Scan for the cell matching the given text and deliver its [X, Y] coordinate at center. 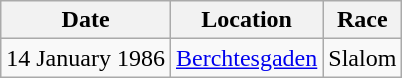
Slalom [362, 58]
Date [86, 20]
14 January 1986 [86, 58]
Race [362, 20]
Berchtesgaden [246, 58]
Location [246, 20]
